From the cell containing the given text, extract its center point as (X, Y) coordinate. 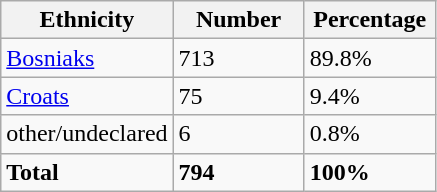
89.8% (370, 58)
Croats (87, 96)
0.8% (370, 134)
713 (238, 58)
75 (238, 96)
Number (238, 20)
794 (238, 172)
Bosniaks (87, 58)
6 (238, 134)
Total (87, 172)
9.4% (370, 96)
Percentage (370, 20)
100% (370, 172)
other/undeclared (87, 134)
Ethnicity (87, 20)
